Search for the cell housing the specified text and yield its (X, Y) center coordinate. 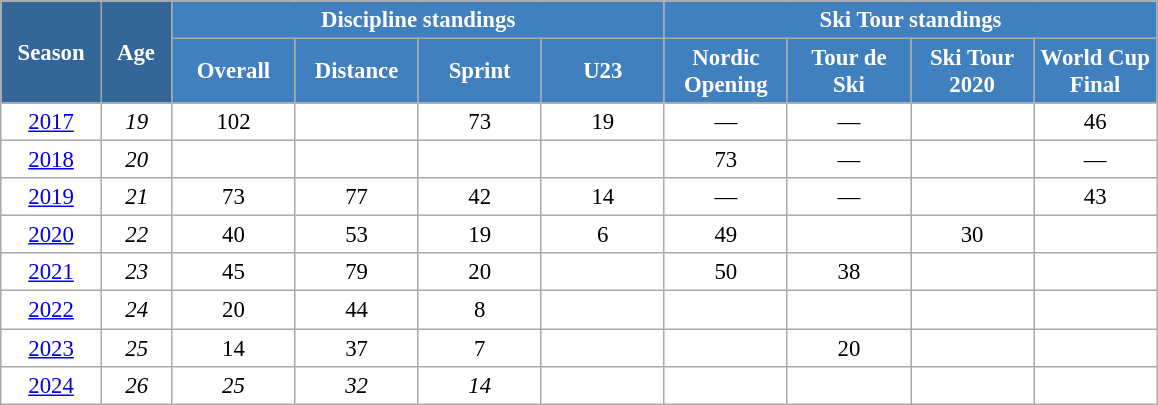
Distance (356, 72)
NordicOpening (726, 72)
43 (1096, 197)
8 (480, 310)
50 (726, 273)
26 (136, 385)
102 (234, 122)
Ski Tour 2020 (972, 72)
World CupFinal (1096, 72)
Discipline standings (418, 20)
2024 (52, 385)
21 (136, 197)
Age (136, 52)
40 (234, 235)
2017 (52, 122)
2022 (52, 310)
Season (52, 52)
46 (1096, 122)
2018 (52, 160)
22 (136, 235)
2019 (52, 197)
Overall (234, 72)
7 (480, 348)
32 (356, 385)
24 (136, 310)
6 (602, 235)
77 (356, 197)
2021 (52, 273)
U23 (602, 72)
42 (480, 197)
49 (726, 235)
79 (356, 273)
Tour deSki (848, 72)
44 (356, 310)
30 (972, 235)
2020 (52, 235)
38 (848, 273)
23 (136, 273)
53 (356, 235)
2023 (52, 348)
45 (234, 273)
Sprint (480, 72)
Ski Tour standings (910, 20)
37 (356, 348)
